Return (X, Y) of the center of cell containing provided text 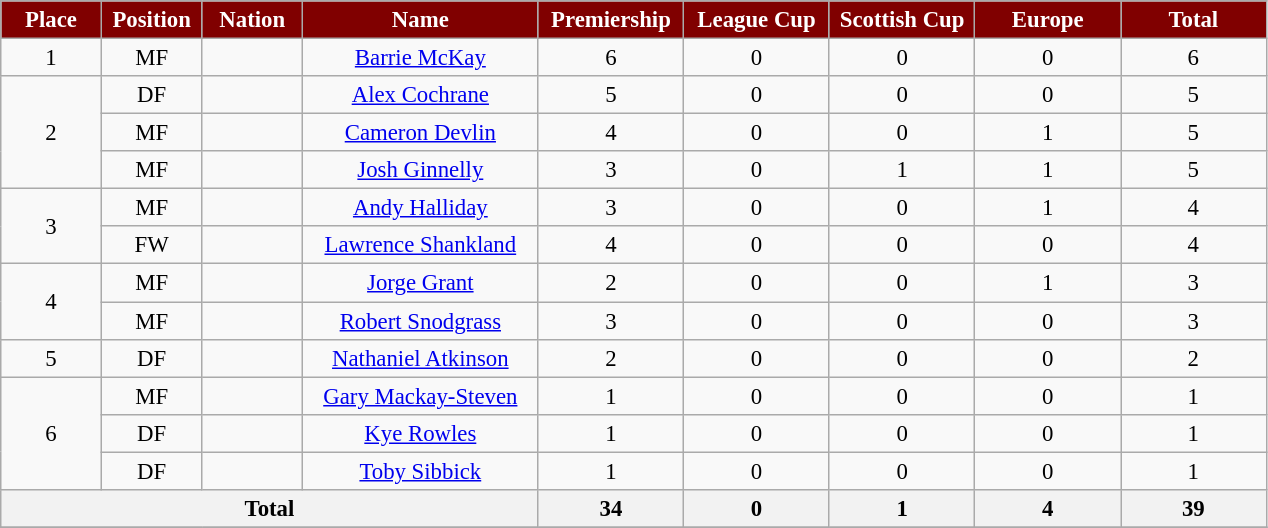
Premiership (611, 20)
Place (52, 20)
Toby Sibbick (421, 471)
39 (1193, 509)
Nathaniel Atkinson (421, 358)
Kye Rowles (421, 433)
Gary Mackay-Steven (421, 396)
Alex Cochrane (421, 95)
Position (152, 20)
Andy Halliday (421, 208)
Scottish Cup (902, 20)
Nation (252, 20)
Josh Ginnelly (421, 170)
Barrie McKay (421, 58)
34 (611, 509)
Jorge Grant (421, 283)
Robert Snodgrass (421, 321)
Cameron Devlin (421, 133)
Europe (1048, 20)
Name (421, 20)
Lawrence Shankland (421, 245)
FW (152, 245)
League Cup (757, 20)
